Identify which cell holds the provided text, then report its (x, y) central coordinate. 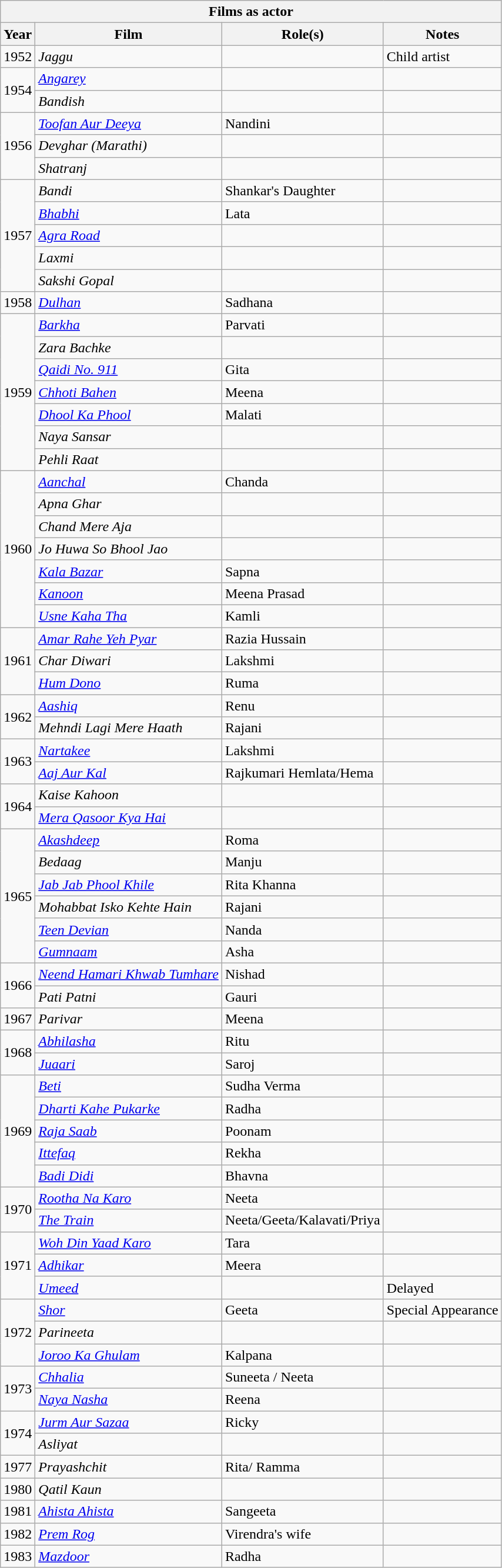
Meera (302, 1265)
Prayashchit (129, 1467)
Bandish (129, 101)
Gumnaam (129, 952)
Kalpana (302, 1355)
Adhikar (129, 1265)
Devghar (Marathi) (129, 146)
Sapna (302, 571)
Hum Dono (129, 683)
Bhabhi (129, 213)
Delayed (442, 1287)
Pehli Raat (129, 459)
1958 (18, 303)
Sangeeta (302, 1512)
Sakshi Gopal (129, 281)
Manju (302, 862)
Woh Din Yaad Karo (129, 1243)
Rajkumari Hemlata/Hema (302, 773)
Kanoon (129, 593)
Apna Ghar (129, 504)
Gauri (302, 997)
Special Appearance (442, 1310)
Juaari (129, 1064)
1980 (18, 1489)
1971 (18, 1265)
Kala Bazar (129, 571)
Dharti Kahe Pukarke (129, 1109)
1967 (18, 1019)
Tara (302, 1243)
1983 (18, 1556)
Mazdoor (129, 1556)
1969 (18, 1131)
Parivar (129, 1019)
Films as actor (252, 12)
1968 (18, 1053)
Malati (302, 415)
Jurm Aur Sazaa (129, 1422)
Parvati (302, 325)
Lata (302, 213)
Suneeta / Neeta (302, 1377)
Usne Kaha Tha (129, 616)
Jab Jab Phool Khile (129, 885)
Chanda (302, 482)
Rootha Na Karo (129, 1198)
Raja Saab (129, 1131)
Roma (302, 840)
Jo Huwa So Bhool Jao (129, 549)
Ruma (302, 683)
Shor (129, 1310)
Bedaag (129, 862)
Asliyat (129, 1444)
Shankar's Daughter (302, 191)
1963 (18, 762)
Notes (442, 34)
1960 (18, 549)
Amar Rahe Yeh Pyar (129, 638)
Rita/ Ramma (302, 1467)
Zara Bachke (129, 348)
Ritu (302, 1042)
Beti (129, 1086)
Poonam (302, 1131)
1959 (18, 392)
1966 (18, 985)
Chhoti Bahen (129, 392)
Toofan Aur Deeya (129, 124)
1970 (18, 1209)
Akashdeep (129, 840)
1972 (18, 1332)
Bhavna (302, 1176)
Rekha (302, 1153)
1982 (18, 1534)
Nanda (302, 929)
Chhalia (129, 1377)
Mohabbat Isko Kehte Hain (129, 907)
Nartakee (129, 750)
Neeta (302, 1198)
Parineeta (129, 1332)
Nishad (302, 974)
Ittefaq (129, 1153)
Dulhan (129, 303)
Neend Hamari Khwab Tumhare (129, 974)
Naya Nasha (129, 1400)
Prem Rog (129, 1534)
1962 (18, 717)
1973 (18, 1389)
1952 (18, 56)
Saroj (302, 1064)
Bandi (129, 191)
Jaggu (129, 56)
Shatranj (129, 168)
1977 (18, 1467)
Char Diwari (129, 661)
Naya Sansar (129, 437)
Laxmi (129, 258)
Ricky (302, 1422)
Gita (302, 370)
Mehndi Lagi Mere Haath (129, 728)
1964 (18, 806)
Umeed (129, 1287)
Renu (302, 706)
Role(s) (302, 34)
Mera Qasoor Kya Hai (129, 818)
1965 (18, 896)
Dhool Ka Phool (129, 415)
Chand Mere Aja (129, 526)
1954 (18, 90)
Ahista Ahista (129, 1512)
Asha (302, 952)
Aanchal (129, 482)
Qaidi No. 911 (129, 370)
Joroo Ka Ghulam (129, 1355)
Pati Patni (129, 997)
Meena Prasad (302, 593)
Geeta (302, 1310)
1974 (18, 1433)
1981 (18, 1512)
1956 (18, 146)
Badi Didi (129, 1176)
Aashiq (129, 706)
Virendra's wife (302, 1534)
Child artist (442, 56)
Nandini (302, 124)
Year (18, 34)
Kaise Kahoon (129, 795)
Teen Devian (129, 929)
Qatil Kaun (129, 1489)
Film (129, 34)
1957 (18, 235)
Aaj Aur Kal (129, 773)
Kamli (302, 616)
Abhilasha (129, 1042)
1961 (18, 660)
Sudha Verma (302, 1086)
Barkha (129, 325)
Neeta/Geeta/Kalavati/Priya (302, 1220)
Reena (302, 1400)
Sadhana (302, 303)
Rita Khanna (302, 885)
The Train (129, 1220)
Agra Road (129, 235)
Angarey (129, 79)
Razia Hussain (302, 638)
